Identify which cell holds the provided text, then report its [X, Y] central coordinate. 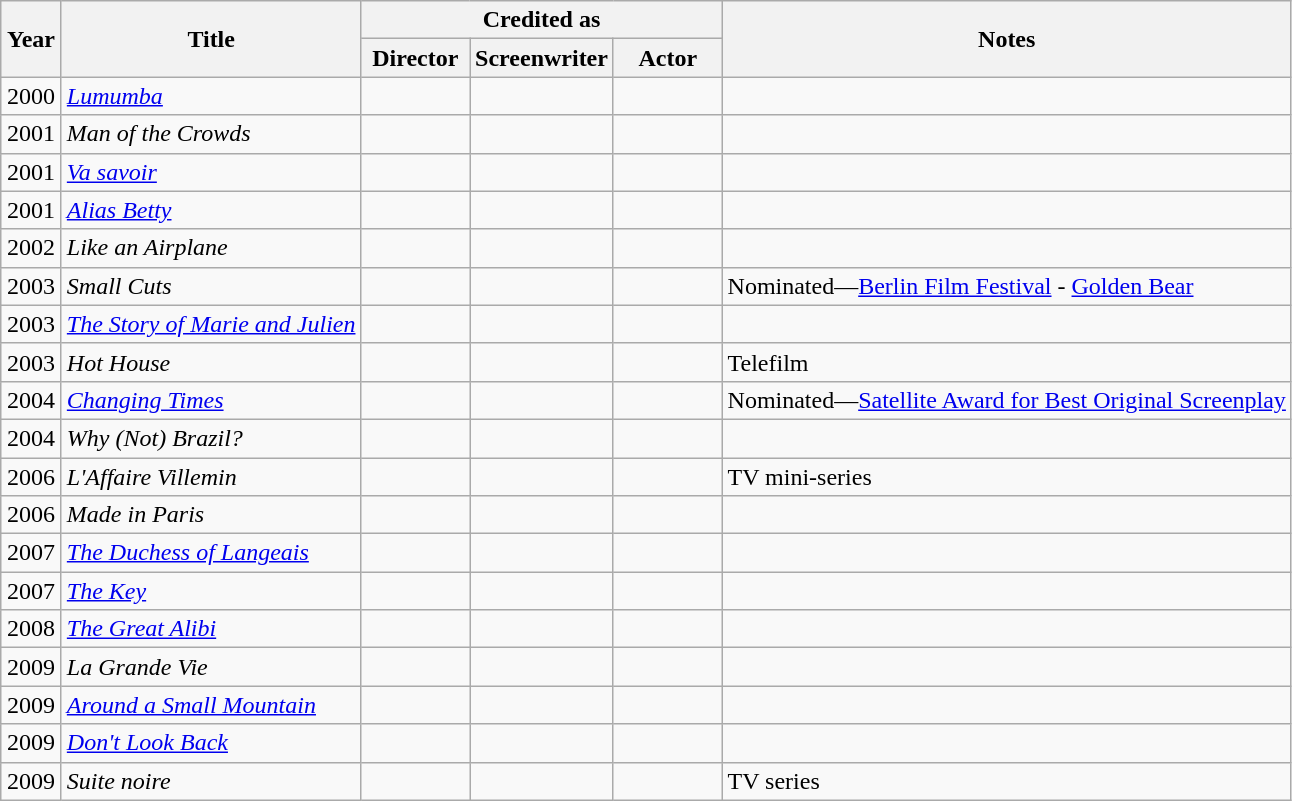
Director [416, 58]
Actor [668, 58]
The Story of Marie and Julien [211, 324]
Title [211, 39]
Man of the Crowds [211, 134]
Year [32, 39]
Notes [1006, 39]
The Key [211, 591]
TV series [1006, 781]
Nominated—Satellite Award for Best Original Screenplay [1006, 400]
Small Cuts [211, 286]
Suite noire [211, 781]
Nominated—Berlin Film Festival - Golden Bear [1006, 286]
Why (Not) Brazil? [211, 438]
TV mini-series [1006, 477]
The Duchess of Langeais [211, 553]
Credited as [542, 20]
L'Affaire Villemin [211, 477]
Made in Paris [211, 515]
Lumumba [211, 96]
Alias Betty [211, 210]
2008 [32, 629]
Hot House [211, 362]
Screenwriter [542, 58]
Like an Airplane [211, 248]
2002 [32, 248]
La Grande Vie [211, 667]
Changing Times [211, 400]
Telefilm [1006, 362]
Don't Look Back [211, 743]
The Great Alibi [211, 629]
Around a Small Mountain [211, 705]
Va savoir [211, 172]
2000 [32, 96]
